Output the (X, Y) coordinate of the center of the cell containing the given text.  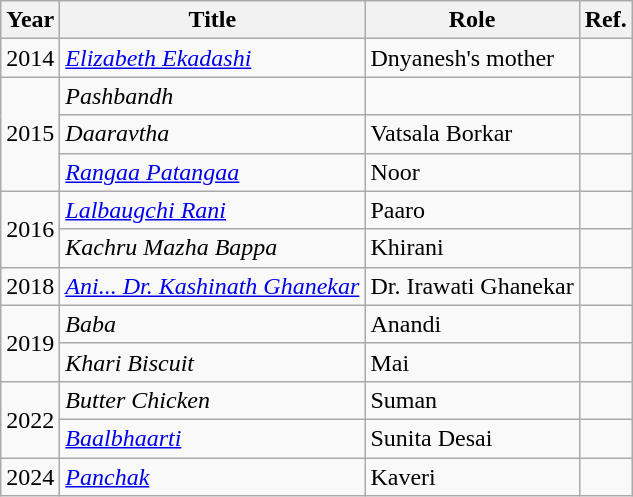
Khirani (472, 248)
Mai (472, 362)
Elizabeth Ekadashi (212, 58)
2022 (30, 419)
2015 (30, 134)
Title (212, 20)
Suman (472, 400)
Year (30, 20)
2019 (30, 343)
Noor (472, 172)
Kaveri (472, 477)
Kachru Mazha Bappa (212, 248)
2024 (30, 477)
Ani... Dr. Kashinath Ghanekar (212, 286)
Pashbandh (212, 96)
Khari Biscuit (212, 362)
Role (472, 20)
Rangaa Patangaa (212, 172)
2014 (30, 58)
Dnyanesh's mother (472, 58)
Baba (212, 324)
Vatsala Borkar (472, 134)
Paaro (472, 210)
Sunita Desai (472, 438)
Butter Chicken (212, 400)
2016 (30, 229)
Baalbhaarti (212, 438)
Ref. (606, 20)
2018 (30, 286)
Dr. Irawati Ghanekar (472, 286)
Daaravtha (212, 134)
Panchak (212, 477)
Lalbaugchi Rani (212, 210)
Anandi (472, 324)
